Return the [x, y] coordinate for the center point of the cell that contains the specified text.  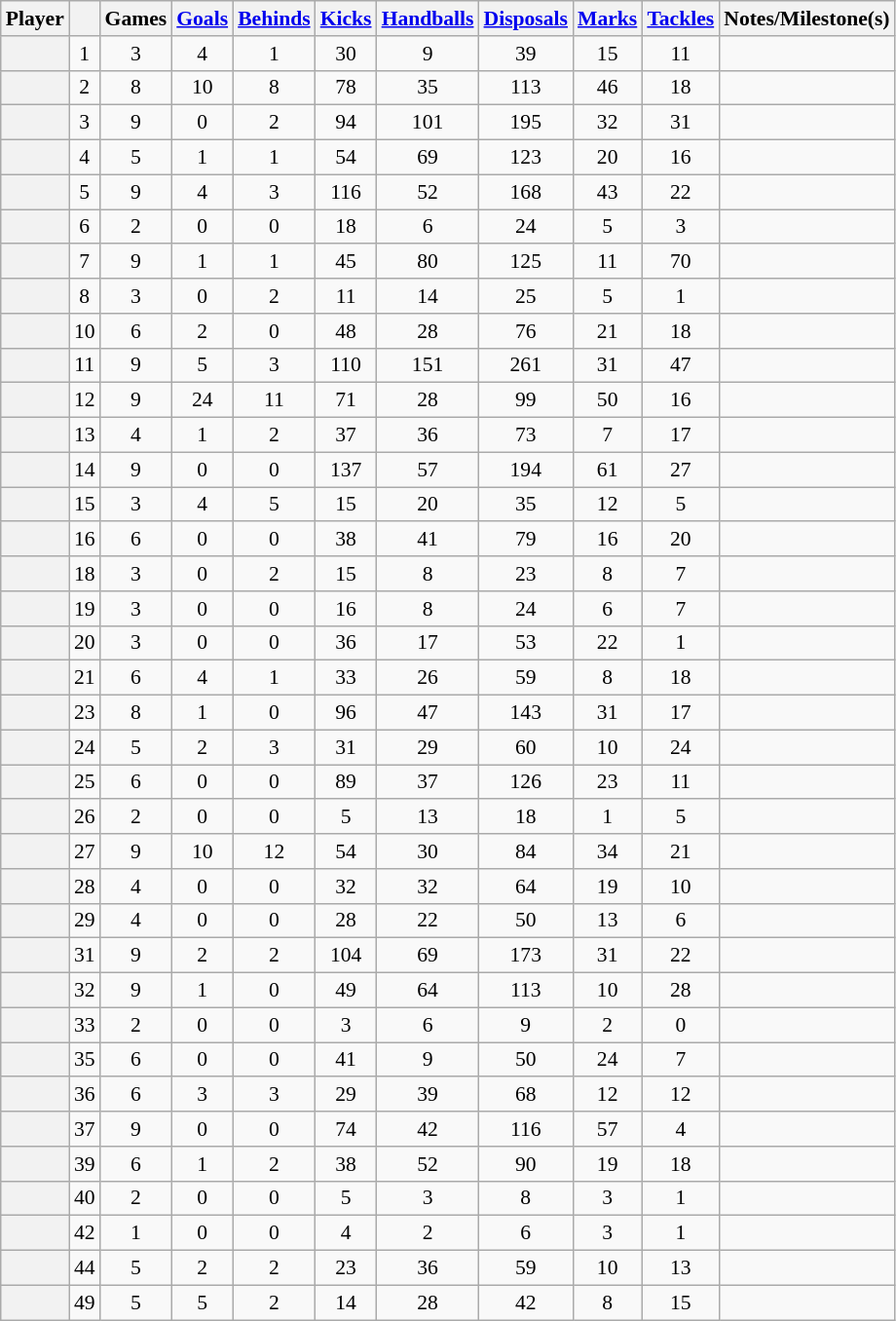
73 [526, 435]
Marks [608, 19]
Disposals [526, 19]
143 [526, 713]
Games [136, 19]
261 [526, 365]
48 [347, 331]
71 [347, 400]
34 [608, 851]
101 [429, 123]
Player [35, 19]
123 [526, 158]
125 [526, 262]
94 [347, 123]
137 [347, 470]
110 [347, 365]
74 [347, 1129]
60 [526, 747]
Kicks [347, 19]
Handballs [429, 19]
45 [347, 262]
151 [429, 365]
194 [526, 470]
Tackles [680, 19]
79 [526, 540]
126 [526, 782]
76 [526, 331]
99 [526, 400]
90 [526, 1164]
44 [85, 1268]
Behinds [275, 19]
84 [526, 851]
80 [429, 262]
40 [85, 1198]
70 [680, 262]
168 [526, 192]
89 [347, 782]
173 [526, 956]
68 [526, 1095]
78 [347, 88]
Goals [203, 19]
43 [608, 192]
Notes/Milestone(s) [806, 19]
96 [347, 713]
53 [526, 643]
46 [608, 88]
104 [347, 956]
195 [526, 123]
61 [608, 470]
